Extract the (x, y) coordinate from the center of the cell holding the provided text.  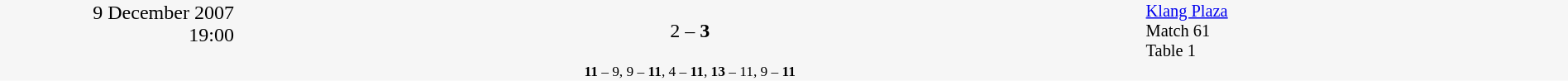
9 December 200719:00 (117, 40)
11 – 9, 9 – 11, 4 – 11, 13 – 11, 9 – 11 (690, 71)
Klang PlazaMatch 61Table 1 (1356, 31)
2 – 3 (690, 31)
